Return [X, Y] of the center of cell containing provided text 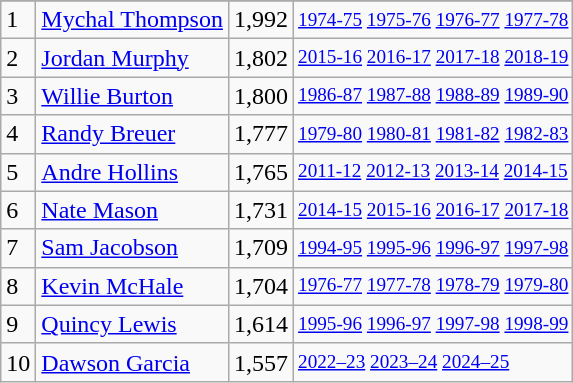
1976-77 1977-78 1978-79 1979-80 [432, 286]
7 [18, 248]
4 [18, 134]
3 [18, 96]
1,709 [260, 248]
1995-96 1996-97 1997-98 1998-99 [432, 324]
2015-16 2016-17 2017-18 2018-19 [432, 58]
1986-87 1987-88 1988-89 1989-90 [432, 96]
2022–23 2023–24 2024–25 [432, 362]
1,704 [260, 286]
Sam Jacobson [132, 248]
1 [18, 20]
1974-75 1975-76 1976-77 1977-78 [432, 20]
Randy Breuer [132, 134]
1,557 [260, 362]
1,777 [260, 134]
1,802 [260, 58]
6 [18, 210]
Dawson Garcia [132, 362]
10 [18, 362]
Willie Burton [132, 96]
1,800 [260, 96]
5 [18, 172]
1994-95 1995-96 1996-97 1997-98 [432, 248]
Quincy Lewis [132, 324]
1979-80 1980-81 1981-82 1982-83 [432, 134]
1,614 [260, 324]
Jordan Murphy [132, 58]
1,731 [260, 210]
8 [18, 286]
Andre Hollins [132, 172]
2 [18, 58]
9 [18, 324]
Nate Mason [132, 210]
Kevin McHale [132, 286]
1,765 [260, 172]
2011-12 2012-13 2013-14 2014-15 [432, 172]
Mychal Thompson [132, 20]
2014-15 2015-16 2016-17 2017-18 [432, 210]
1,992 [260, 20]
